Detect which cell encompasses the target text, then output its [X, Y] center coordinate. 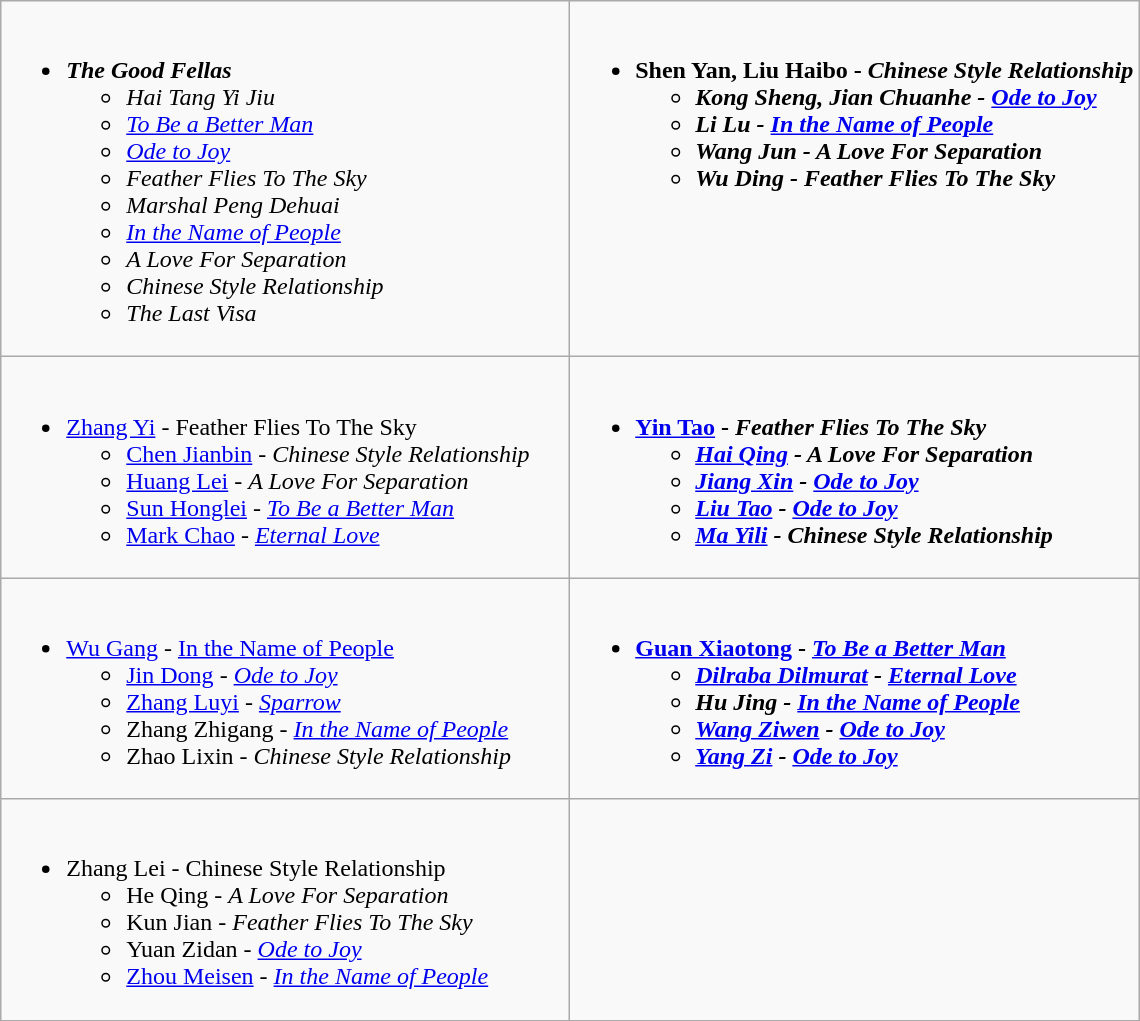
Yin Tao - Feather Flies To The SkyHai Qing - A Love For SeparationJiang Xin - Ode to JoyLiu Tao - Ode to JoyMa Yili - Chinese Style Relationship [854, 468]
Guan Xiaotong - To Be a Better ManDilraba Dilmurat - Eternal LoveHu Jing - In the Name of PeopleWang Ziwen - Ode to JoyYang Zi - Ode to Joy [854, 688]
Wu Gang - In the Name of PeopleJin Dong - Ode to JoyZhang Luyi - SparrowZhang Zhigang - In the Name of PeopleZhao Lixin - Chinese Style Relationship [286, 688]
